Find where the given text appears and provide that cell's center as [x, y] coordinate. 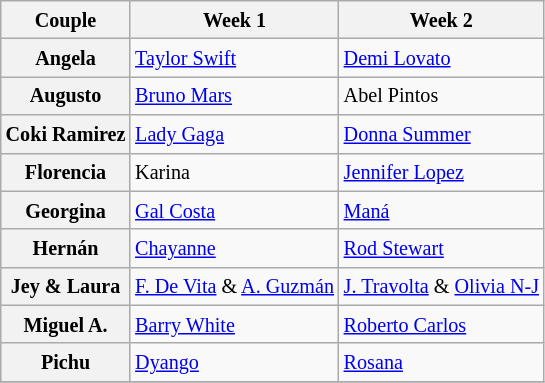
Rod Stewart [442, 249]
Gal Costa [234, 211]
J. Travolta & Olivia N-J [442, 287]
Karina [234, 172]
Abel Pintos [442, 96]
Jennifer Lopez [442, 172]
Lady Gaga [234, 134]
Maná [442, 211]
Week 1 [234, 20]
Roberto Carlos [442, 325]
Hernán [66, 249]
Demi Lovato [442, 58]
Angela [66, 58]
Florencia [66, 172]
Barry White [234, 325]
Coki Ramirez [66, 134]
Miguel A. [66, 325]
Dyango [234, 363]
Week 2 [442, 20]
F. De Vita & A. Guzmán [234, 287]
Donna Summer [442, 134]
Augusto [66, 96]
Chayanne [234, 249]
Pichu [66, 363]
Bruno Mars [234, 96]
Couple [66, 20]
Georgina [66, 211]
Rosana [442, 363]
Jey & Laura [66, 287]
Taylor Swift [234, 58]
